Find where the given text appears and provide that cell's center as [X, Y] coordinate. 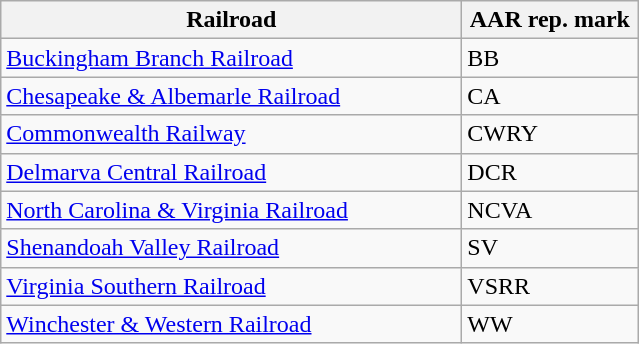
NCVA [550, 210]
VSRR [550, 286]
CA [550, 96]
WW [550, 324]
AAR rep. mark [550, 20]
BB [550, 58]
SV [550, 248]
CWRY [550, 134]
DCR [550, 172]
Chesapeake & Albemarle Railroad [232, 96]
Shenandoah Valley Railroad [232, 248]
Virginia Southern Railroad [232, 286]
North Carolina & Virginia Railroad [232, 210]
Commonwealth Railway [232, 134]
Railroad [232, 20]
Buckingham Branch Railroad [232, 58]
Winchester & Western Railroad [232, 324]
Delmarva Central Railroad [232, 172]
